For the text-containing cell, return its midpoint in [X, Y] coordinate format. 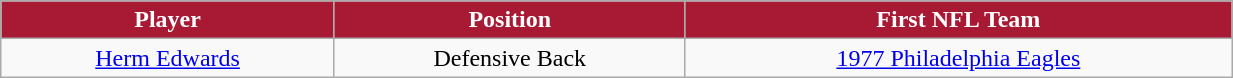
1977 Philadelphia Eagles [958, 58]
Defensive Back [510, 58]
Position [510, 20]
Player [168, 20]
First NFL Team [958, 20]
Herm Edwards [168, 58]
